Scan for the cell matching the given text and deliver its [x, y] coordinate at center. 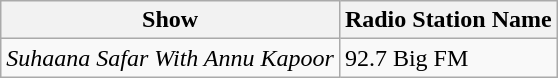
92.7 Big FM [448, 58]
Suhaana Safar With Annu Kapoor [170, 58]
Show [170, 20]
Radio Station Name [448, 20]
